Extract the [x, y] coordinate from the center of the cell holding the provided text.  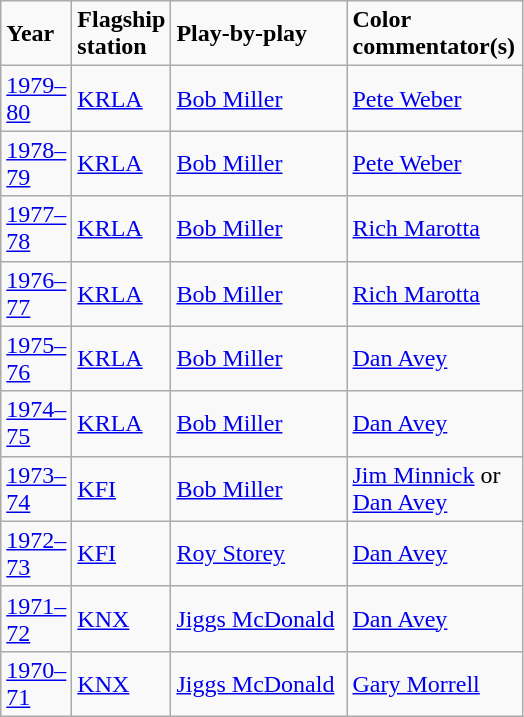
Play-by-play [259, 34]
1978–79 [36, 164]
Jim Minnick or Dan Avey [435, 488]
1973–74 [36, 488]
1970–71 [36, 684]
Roy Storey [259, 554]
1976–77 [36, 294]
Gary Morrell [435, 684]
Color commentator(s) [435, 34]
1977–78 [36, 228]
1972–73 [36, 554]
1971–72 [36, 618]
1979–80 [36, 98]
Year [36, 34]
1975–76 [36, 358]
Flagship station [122, 34]
1974–75 [36, 424]
